Return (x, y) of the center of cell containing provided text 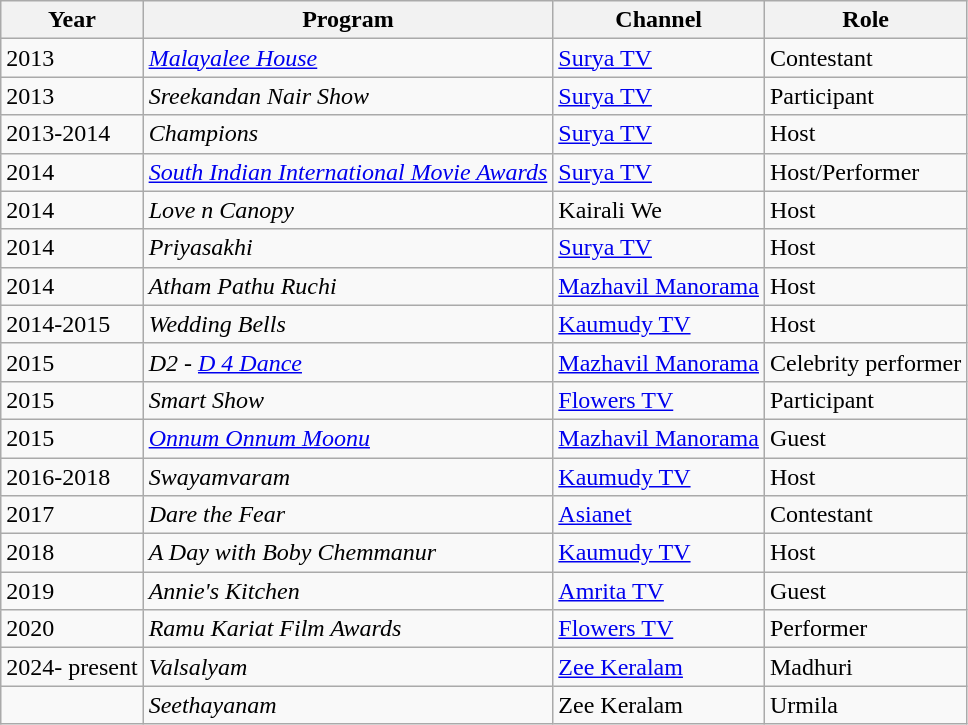
Urmila (865, 705)
Wedding Bells (348, 324)
Madhuri (865, 667)
Smart Show (348, 400)
Asianet (659, 515)
Annie's Kitchen (348, 591)
2018 (72, 553)
2019 (72, 591)
South Indian International Movie Awards (348, 172)
2014-2015 (72, 324)
Host/Performer (865, 172)
2017 (72, 515)
Champions (348, 134)
Onnum Onnum Moonu (348, 438)
Atham Pathu Ruchi (348, 286)
2020 (72, 629)
Malayalee House (348, 58)
A Day with Boby Chemmanur (348, 553)
Priyasakhi (348, 248)
Seethayanam (348, 705)
D2 - D 4 Dance (348, 362)
Valsalyam (348, 667)
Ramu Kariat Film Awards (348, 629)
Channel (659, 20)
Performer (865, 629)
2024- present (72, 667)
Dare the Fear (348, 515)
Swayamvaram (348, 477)
Love n Canopy (348, 210)
Amrita TV (659, 591)
Celebrity performer (865, 362)
Program (348, 20)
Kairali We (659, 210)
2016-2018 (72, 477)
Year (72, 20)
Role (865, 20)
2013-2014 (72, 134)
Sreekandan Nair Show (348, 96)
